Find where the given text appears and provide that cell's center as (x, y) coordinate. 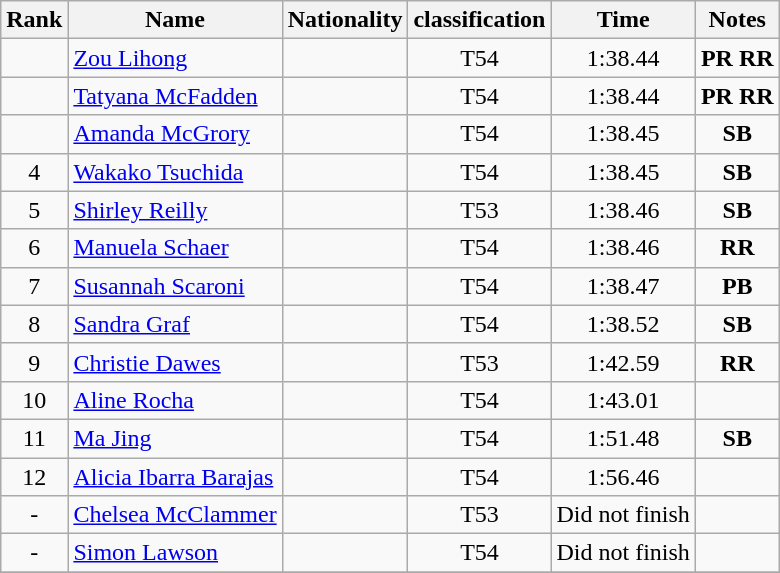
Simon Lawson (175, 553)
Manuela Schaer (175, 248)
1:42.59 (623, 362)
12 (34, 477)
classification (480, 20)
Notes (737, 20)
1:38.52 (623, 324)
Chelsea McClammer (175, 515)
10 (34, 400)
Christie Dawes (175, 362)
6 (34, 248)
8 (34, 324)
Rank (34, 20)
Alicia Ibarra Barajas (175, 477)
Susannah Scaroni (175, 286)
1:51.48 (623, 438)
Name (175, 20)
Zou Lihong (175, 58)
Shirley Reilly (175, 210)
Amanda McGrory (175, 134)
9 (34, 362)
1:38.47 (623, 286)
Tatyana McFadden (175, 96)
Sandra Graf (175, 324)
Wakako Tsuchida (175, 172)
5 (34, 210)
7 (34, 286)
11 (34, 438)
Ma Jing (175, 438)
Time (623, 20)
PB (737, 286)
1:43.01 (623, 400)
1:56.46 (623, 477)
Aline Rocha (175, 400)
Nationality (345, 20)
4 (34, 172)
